For the text-containing cell, return its midpoint in [X, Y] coordinate format. 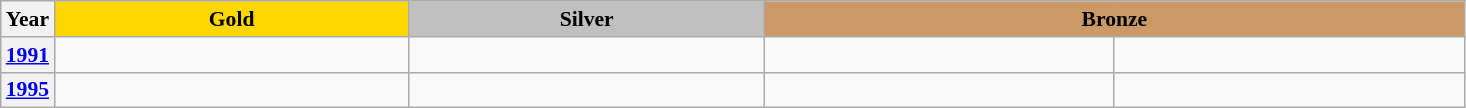
Silver [586, 19]
Gold [232, 19]
Bronze [1114, 19]
Year [28, 19]
1991 [28, 55]
1995 [28, 90]
